From the cell containing the given text, extract its center point as (x, y) coordinate. 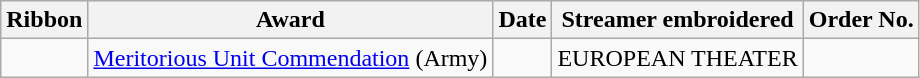
EUROPEAN THEATER (678, 58)
Date (522, 20)
Order No. (861, 20)
Meritorious Unit Commendation (Army) (290, 58)
Streamer embroidered (678, 20)
Ribbon (44, 20)
Award (290, 20)
